Pinpoint the cell where the given text exists, returning its (X, Y) midpoint coordinate. 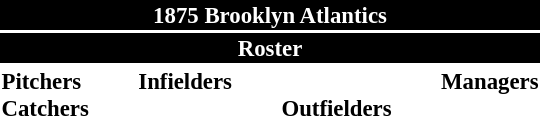
1875 Brooklyn Atlantics (270, 15)
Roster (270, 48)
